Provide the (X, Y) coordinate of the cell's center where the given text is located.  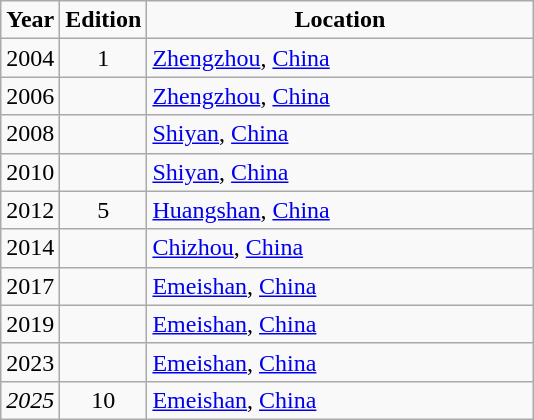
Edition (104, 20)
10 (104, 400)
5 (104, 210)
2006 (30, 96)
2019 (30, 324)
2010 (30, 172)
2008 (30, 134)
1 (104, 58)
2017 (30, 286)
2004 (30, 58)
Huangshan, China (340, 210)
2014 (30, 248)
Chizhou, China (340, 248)
Year (30, 20)
Location (340, 20)
2023 (30, 362)
2012 (30, 210)
2025 (30, 400)
